Identify which cell holds the provided text, then report its (X, Y) central coordinate. 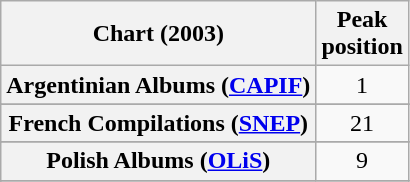
21 (362, 123)
Peak position (362, 34)
9 (362, 161)
Chart (2003) (158, 34)
French Compilations (SNEP) (158, 123)
Argentinian Albums (CAPIF) (158, 85)
Polish Albums (OLiS) (158, 161)
1 (362, 85)
